From the cell containing the given text, extract its center point as (X, Y) coordinate. 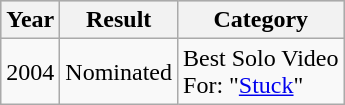
Result (119, 20)
Nominated (119, 72)
Year (30, 20)
Best Solo Video For: "Stuck" (262, 72)
2004 (30, 72)
Category (262, 20)
